From the cell containing the given text, extract its center point as [x, y] coordinate. 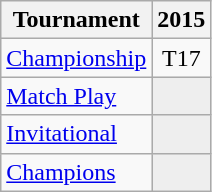
Match Play [76, 96]
T17 [182, 58]
Invitational [76, 134]
2015 [182, 20]
Tournament [76, 20]
Champions [76, 172]
Championship [76, 58]
